Return (X, Y) of the center of cell containing provided text 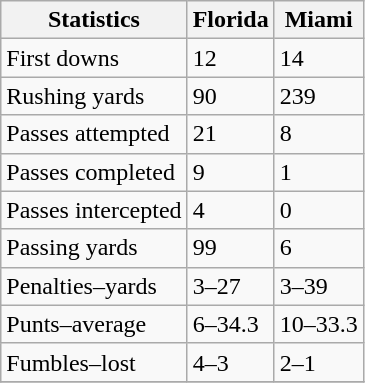
Miami (318, 20)
1 (318, 172)
4 (230, 210)
2–1 (318, 362)
6–34.3 (230, 324)
Passes attempted (94, 134)
9 (230, 172)
Statistics (94, 20)
Passes completed (94, 172)
Passes intercepted (94, 210)
3–27 (230, 286)
90 (230, 96)
Rushing yards (94, 96)
4–3 (230, 362)
8 (318, 134)
99 (230, 248)
Passing yards (94, 248)
Florida (230, 20)
Fumbles–lost (94, 362)
21 (230, 134)
Penalties–yards (94, 286)
3–39 (318, 286)
14 (318, 58)
239 (318, 96)
10–33.3 (318, 324)
6 (318, 248)
0 (318, 210)
First downs (94, 58)
12 (230, 58)
Punts–average (94, 324)
